Determine the (X, Y) coordinate at the center of the cell enclosing the given text.  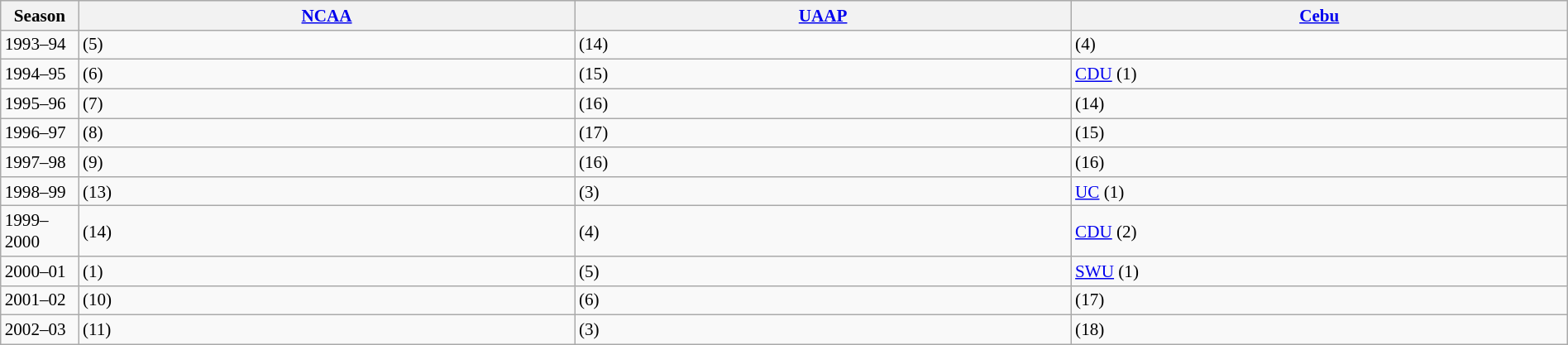
UC (1) (1319, 190)
Cebu (1319, 15)
1996–97 (40, 132)
NCAA (327, 15)
(9) (327, 162)
CDU (2) (1319, 232)
(8) (327, 132)
SWU (1) (1319, 271)
1998–99 (40, 190)
(11) (327, 329)
2001–02 (40, 299)
Season (40, 15)
1999–2000 (40, 232)
1997–98 (40, 162)
(1) (327, 271)
(13) (327, 190)
2000–01 (40, 271)
(7) (327, 103)
UAAP (823, 15)
CDU (1) (1319, 74)
(10) (327, 299)
2002–03 (40, 329)
1993–94 (40, 45)
(18) (1319, 329)
1995–96 (40, 103)
1994–95 (40, 74)
